Scan for the cell matching the given text and deliver its (X, Y) coordinate at center. 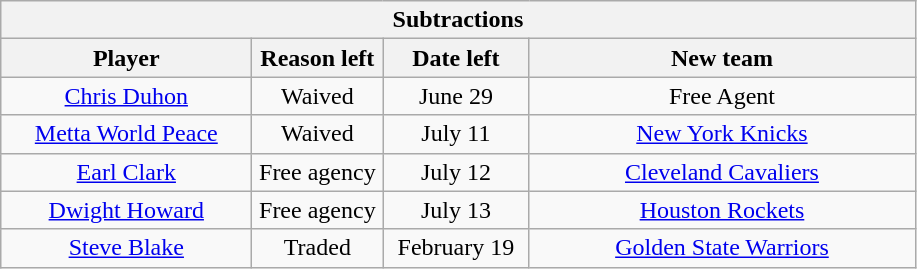
Player (126, 58)
Reason left (318, 58)
July 12 (456, 172)
Free Agent (722, 96)
Subtractions (458, 20)
Golden State Warriors (722, 248)
Metta World Peace (126, 134)
Earl Clark (126, 172)
Traded (318, 248)
Steve Blake (126, 248)
Date left (456, 58)
Houston Rockets (722, 210)
February 19 (456, 248)
New York Knicks (722, 134)
July 11 (456, 134)
New team (722, 58)
June 29 (456, 96)
July 13 (456, 210)
Cleveland Cavaliers (722, 172)
Chris Duhon (126, 96)
Dwight Howard (126, 210)
